Find where the given text appears and provide that cell's center as (x, y) coordinate. 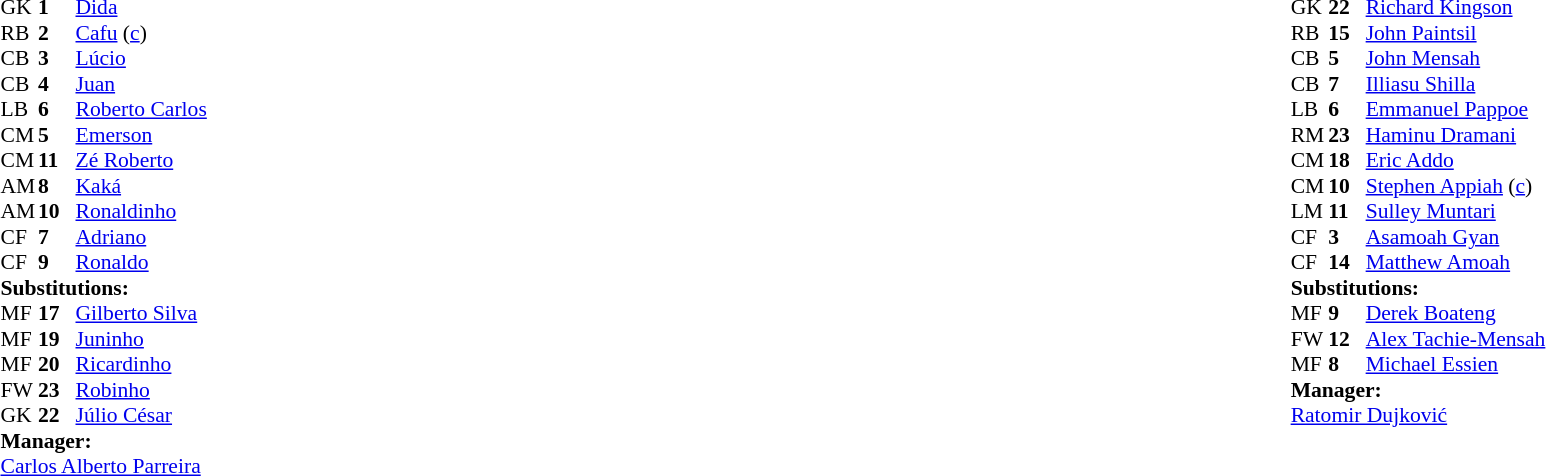
Stephen Appiah (c) (1456, 186)
15 (1347, 33)
20 (57, 365)
Kaká (142, 186)
Juan (142, 84)
22 (57, 415)
4 (57, 84)
Cafu (c) (142, 33)
Michael Essien (1456, 365)
Sulley Muntari (1456, 211)
Emerson (142, 135)
LM (1310, 211)
Emmanuel Pappoe (1456, 109)
12 (1347, 339)
Matthew Amoah (1456, 263)
Eric Addo (1456, 161)
18 (1347, 161)
Robinho (142, 390)
John Paintsil (1456, 33)
Ronaldinho (142, 211)
Júlio César (142, 415)
17 (57, 313)
GK (19, 415)
Haminu Dramani (1456, 135)
Ratomir Dujković (1418, 415)
14 (1347, 263)
19 (57, 339)
Gilberto Silva (142, 313)
Zé Roberto (142, 161)
Ricardinho (142, 365)
Lúcio (142, 59)
John Mensah (1456, 59)
Asamoah Gyan (1456, 237)
Juninho (142, 339)
Roberto Carlos (142, 109)
Adriano (142, 237)
2 (57, 33)
RM (1310, 135)
Illiasu Shilla (1456, 84)
Derek Boateng (1456, 313)
Ronaldo (142, 263)
Alex Tachie-Mensah (1456, 339)
